Determine the [x, y] coordinate at the center of the cell enclosing the given text.  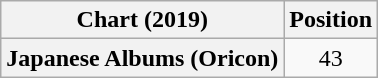
Japanese Albums (Oricon) [142, 58]
43 [331, 58]
Position [331, 20]
Chart (2019) [142, 20]
